From the cell containing the given text, extract its center point as [X, Y] coordinate. 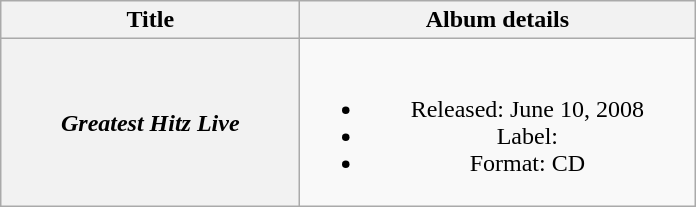
Released: June 10, 2008Label: Format: CD [498, 122]
Title [150, 20]
Album details [498, 20]
Greatest Hitz Live [150, 122]
